Return [x, y] of the center of cell containing provided text 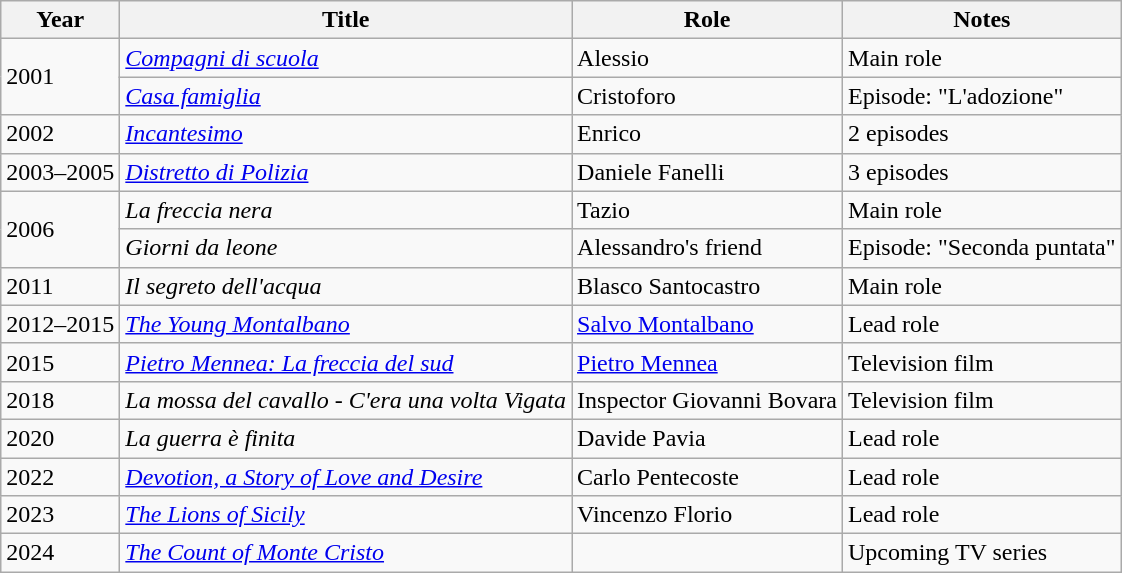
2023 [60, 515]
Episode: "Seconda puntata" [982, 248]
Carlo Pentecoste [708, 477]
Pietro Mennea [708, 362]
2015 [60, 362]
Casa famiglia [346, 96]
Cristoforo [708, 96]
2001 [60, 77]
La freccia nera [346, 210]
Upcoming TV series [982, 553]
The Lions of Sicily [346, 515]
The Count of Monte Cristo [346, 553]
Role [708, 20]
2003–2005 [60, 172]
Salvo Montalbano [708, 324]
Alessio [708, 58]
2011 [60, 286]
2 episodes [982, 134]
Davide Pavia [708, 438]
La mossa del cavallo - C'era una volta Vigata [346, 400]
Enrico [708, 134]
Notes [982, 20]
La guerra è finita [346, 438]
Episode: "L'adozione" [982, 96]
2024 [60, 553]
3 episodes [982, 172]
Il segreto dell'acqua [346, 286]
Daniele Fanelli [708, 172]
The Young Montalbano [346, 324]
Tazio [708, 210]
2022 [60, 477]
Pietro Mennea: La freccia del sud [346, 362]
Inspector Giovanni Bovara [708, 400]
Blasco Santocastro [708, 286]
Incantesimo [346, 134]
Giorni da leone [346, 248]
2012–2015 [60, 324]
2018 [60, 400]
2002 [60, 134]
2006 [60, 229]
2020 [60, 438]
Distretto di Polizia [346, 172]
Vincenzo Florio [708, 515]
Compagni di scuola [346, 58]
Alessandro's friend [708, 248]
Title [346, 20]
Devotion, a Story of Love and Desire [346, 477]
Year [60, 20]
